Identify which cell holds the provided text, then report its [x, y] central coordinate. 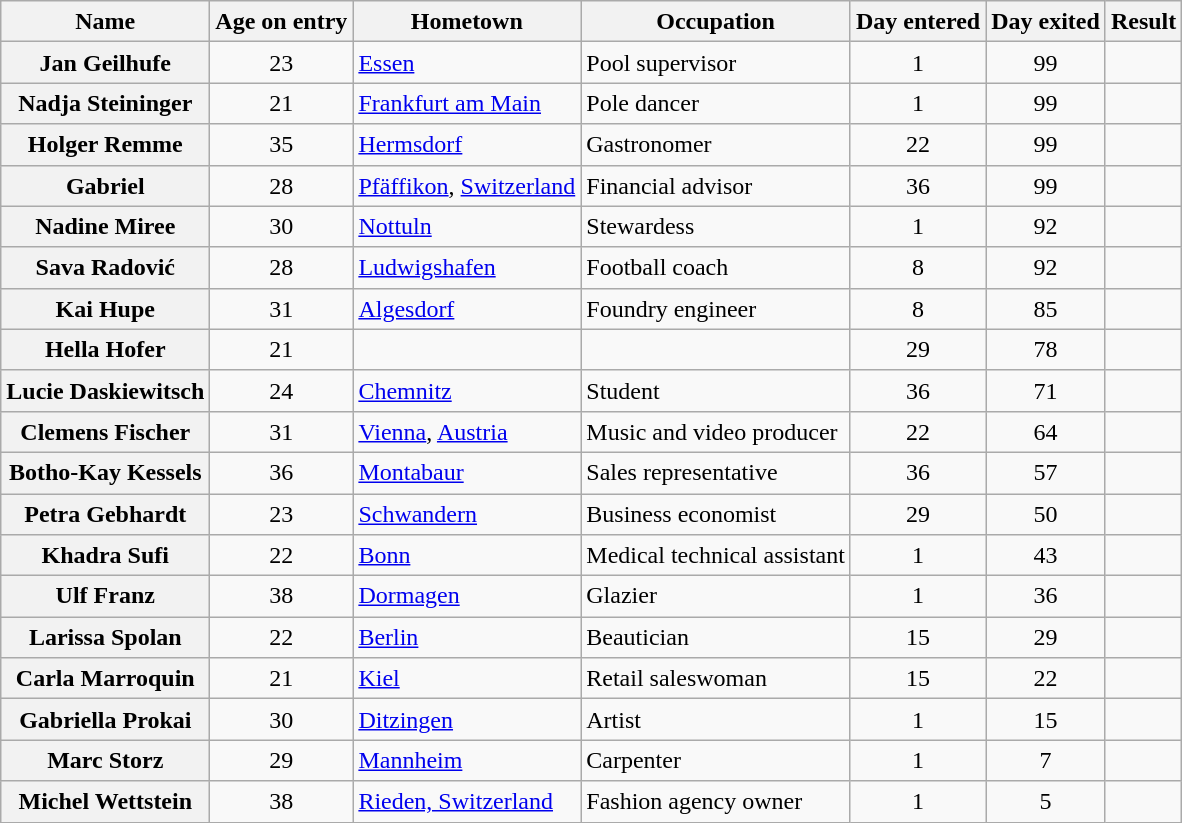
Gastronomer [716, 144]
Lucie Daskiewitsch [106, 390]
Bonn [467, 556]
Beautician [716, 638]
Mannheim [467, 760]
Financial advisor [716, 186]
5 [1046, 802]
Gabriella Prokai [106, 720]
43 [1046, 556]
Music and video producer [716, 432]
Montabaur [467, 472]
Result [1143, 22]
Marc Storz [106, 760]
Pfäffikon, Switzerland [467, 186]
Day exited [1046, 22]
Occupation [716, 22]
Ludwigshafen [467, 268]
Carpenter [716, 760]
71 [1046, 390]
78 [1046, 350]
Kai Hupe [106, 308]
Artist [716, 720]
Chemnitz [467, 390]
Algesdorf [467, 308]
Berlin [467, 638]
Gabriel [106, 186]
Ulf Franz [106, 596]
Business economist [716, 514]
Kiel [467, 678]
Dormagen [467, 596]
Holger Remme [106, 144]
Botho-Kay Kessels [106, 472]
Vienna, Austria [467, 432]
Michel Wettstein [106, 802]
Hella Hofer [106, 350]
Hometown [467, 22]
Nottuln [467, 226]
Stewardess [716, 226]
Khadra Sufi [106, 556]
Football coach [716, 268]
Larissa Spolan [106, 638]
Nadine Miree [106, 226]
Medical technical assistant [716, 556]
Student [716, 390]
Rieden, Switzerland [467, 802]
Sava Radović [106, 268]
50 [1046, 514]
85 [1046, 308]
Jan Geilhufe [106, 62]
Essen [467, 62]
Pole dancer [716, 104]
Carla Marroquin [106, 678]
Fashion agency owner [716, 802]
Day entered [918, 22]
Glazier [716, 596]
Age on entry [282, 22]
Petra Gebhardt [106, 514]
7 [1046, 760]
Hermsdorf [467, 144]
57 [1046, 472]
35 [282, 144]
Pool supervisor [716, 62]
Sales representative [716, 472]
Nadja Steininger [106, 104]
Retail saleswoman [716, 678]
64 [1046, 432]
Schwandern [467, 514]
Foundry engineer [716, 308]
Ditzingen [467, 720]
Name [106, 22]
Clemens Fischer [106, 432]
24 [282, 390]
Frankfurt am Main [467, 104]
